Return the (x, y) coordinate for the center point of the cell that contains the specified text.  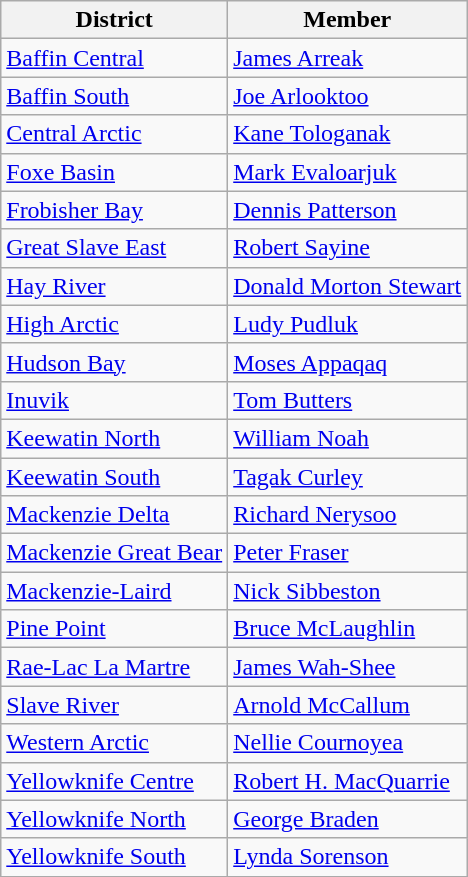
Pine Point (114, 629)
Great Slave East (114, 248)
Ludy Pudluk (348, 324)
Mark Evaloarjuk (348, 172)
William Noah (348, 438)
Tom Butters (348, 400)
Mackenzie Delta (114, 515)
George Braden (348, 819)
Foxe Basin (114, 172)
Joe Arlooktoo (348, 96)
Frobisher Bay (114, 210)
Donald Morton Stewart (348, 286)
Member (348, 20)
Baffin South (114, 96)
Keewatin South (114, 477)
Central Arctic (114, 134)
Arnold McCallum (348, 705)
Bruce McLaughlin (348, 629)
High Arctic (114, 324)
James Wah-Shee (348, 667)
Tagak Curley (348, 477)
Mackenzie Great Bear (114, 553)
Dennis Patterson (348, 210)
Nellie Cournoyea (348, 743)
Robert Sayine (348, 248)
Mackenzie-Laird (114, 591)
Yellowknife North (114, 819)
Richard Nerysoo (348, 515)
Keewatin North (114, 438)
Hudson Bay (114, 362)
Robert H. MacQuarrie (348, 781)
Yellowknife South (114, 857)
Hay River (114, 286)
Western Arctic (114, 743)
Nick Sibbeston (348, 591)
Peter Fraser (348, 553)
Lynda Sorenson (348, 857)
Baffin Central (114, 58)
District (114, 20)
Yellowknife Centre (114, 781)
Kane Tologanak (348, 134)
Inuvik (114, 400)
James Arreak (348, 58)
Rae-Lac La Martre (114, 667)
Slave River (114, 705)
Moses Appaqaq (348, 362)
